Provide the [X, Y] coordinate of the cell's center where the given text is located.  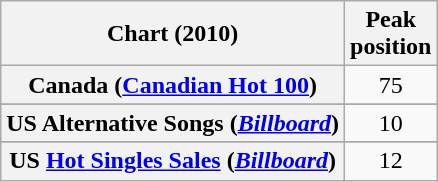
Peakposition [391, 34]
Chart (2010) [173, 34]
Canada (Canadian Hot 100) [173, 85]
US Alternative Songs (Billboard) [173, 123]
75 [391, 85]
US Hot Singles Sales (Billboard) [173, 161]
12 [391, 161]
10 [391, 123]
